Pinpoint the cell where the given text exists, returning its (x, y) midpoint coordinate. 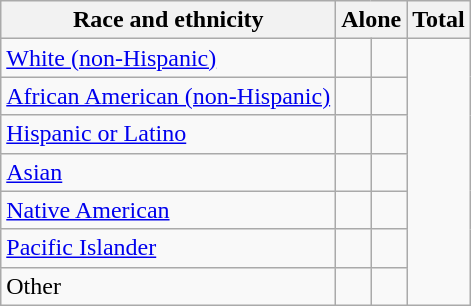
Other (168, 286)
Alone (372, 20)
Pacific Islander (168, 248)
Native American (168, 210)
Asian (168, 172)
African American (non-Hispanic) (168, 96)
Total (439, 20)
Hispanic or Latino (168, 134)
Race and ethnicity (168, 20)
White (non-Hispanic) (168, 58)
